Scan for the cell matching the given text and deliver its (x, y) coordinate at center. 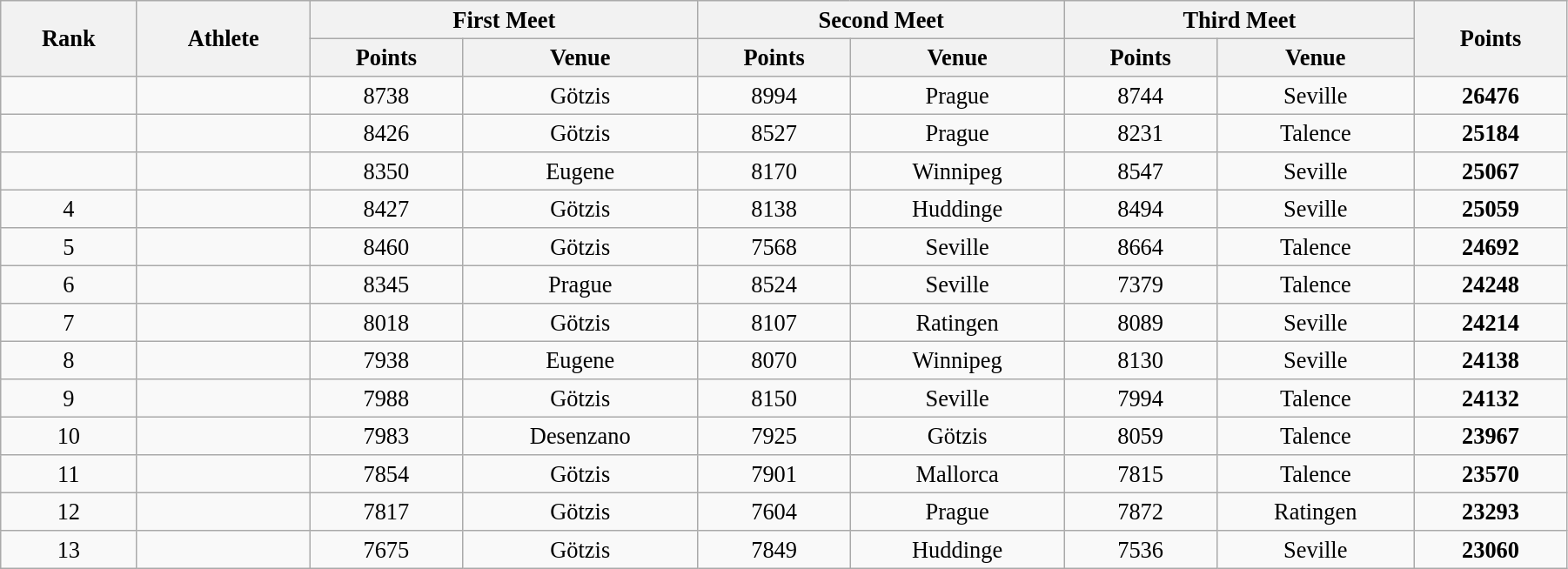
7675 (386, 550)
7 (69, 323)
23570 (1491, 474)
5 (69, 247)
26476 (1491, 95)
24692 (1491, 247)
7872 (1140, 512)
25067 (1491, 171)
8460 (386, 247)
13 (69, 550)
24132 (1491, 398)
Rank (69, 38)
8059 (1140, 436)
8527 (774, 133)
4 (69, 209)
23967 (1491, 436)
7815 (1140, 474)
7536 (1140, 550)
7938 (386, 360)
First Meet (504, 19)
7854 (386, 474)
8547 (1140, 171)
7849 (774, 550)
7925 (774, 436)
7568 (774, 247)
7817 (386, 512)
8738 (386, 95)
8130 (1140, 360)
8150 (774, 398)
11 (69, 474)
Third Meet (1239, 19)
Desenzano (580, 436)
8494 (1140, 209)
24214 (1491, 323)
7379 (1140, 284)
8664 (1140, 247)
Mallorca (957, 474)
7983 (386, 436)
8170 (774, 171)
23293 (1491, 512)
8426 (386, 133)
24248 (1491, 284)
8089 (1140, 323)
8524 (774, 284)
25059 (1491, 209)
8231 (1140, 133)
8994 (774, 95)
8345 (386, 284)
12 (69, 512)
23060 (1491, 550)
8018 (386, 323)
9 (69, 398)
7604 (774, 512)
8138 (774, 209)
8 (69, 360)
10 (69, 436)
8070 (774, 360)
7994 (1140, 398)
8427 (386, 209)
8107 (774, 323)
6 (69, 284)
25184 (1491, 133)
7901 (774, 474)
Athlete (224, 38)
8744 (1140, 95)
Second Meet (881, 19)
24138 (1491, 360)
8350 (386, 171)
7988 (386, 398)
